Determine the [x, y] coordinate at the center of the cell enclosing the given text.  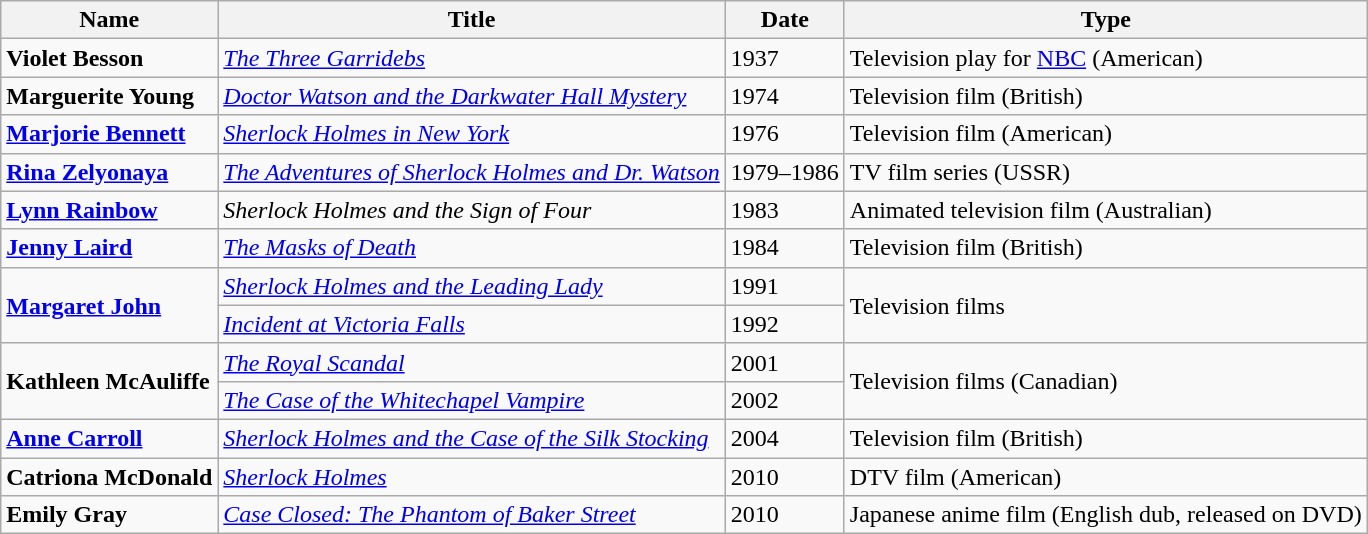
1976 [784, 134]
Title [472, 20]
Case Closed: The Phantom of Baker Street [472, 515]
Rina Zelyonaya [110, 172]
Margaret John [110, 305]
Emily Gray [110, 515]
Sherlock Holmes in New York [472, 134]
Marguerite Young [110, 96]
Japanese anime film (English dub, released on DVD) [1106, 515]
1974 [784, 96]
1992 [784, 324]
Violet Besson [110, 58]
Lynn Rainbow [110, 210]
Incident at Victoria Falls [472, 324]
Anne Carroll [110, 438]
1983 [784, 210]
Jenny Laird [110, 248]
Doctor Watson and the Darkwater Hall Mystery [472, 96]
The Royal Scandal [472, 362]
Television film (American) [1106, 134]
The Masks of Death [472, 248]
Sherlock Holmes [472, 477]
Catriona McDonald [110, 477]
1979–1986 [784, 172]
1984 [784, 248]
The Case of the Whitechapel Vampire [472, 400]
Name [110, 20]
Sherlock Holmes and the Leading Lady [472, 286]
2004 [784, 438]
Date [784, 20]
Television play for NBC (American) [1106, 58]
Animated television film (Australian) [1106, 210]
The Three Garridebs [472, 58]
Television films (Canadian) [1106, 381]
2001 [784, 362]
DTV film (American) [1106, 477]
The Adventures of Sherlock Holmes and Dr. Watson [472, 172]
Sherlock Holmes and the Sign of Four [472, 210]
1937 [784, 58]
TV film series (USSR) [1106, 172]
Sherlock Holmes and the Case of the Silk Stocking [472, 438]
1991 [784, 286]
2002 [784, 400]
Television films [1106, 305]
Kathleen McAuliffe [110, 381]
Type [1106, 20]
Marjorie Bennett [110, 134]
